Return the [x, y] coordinate for the center point of the cell that contains the specified text.  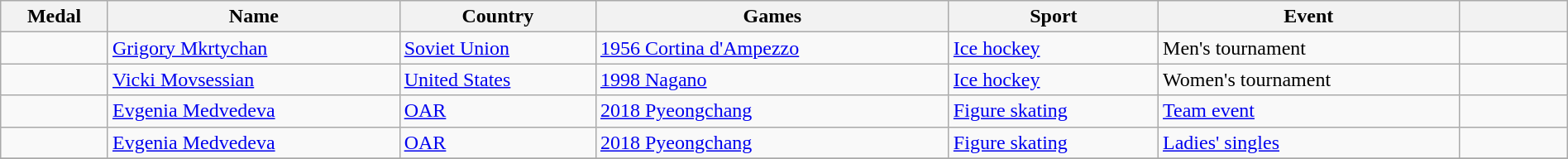
Women's tournament [1309, 79]
Medal [55, 17]
1998 Nagano [772, 79]
Vicki Movsessian [253, 79]
Name [253, 17]
Grigory Mkrtychan [253, 48]
Event [1309, 17]
Men's tournament [1309, 48]
Games [772, 17]
1956 Cortina d'Ampezzo [772, 48]
United States [498, 79]
Country [498, 17]
Team event [1309, 111]
Ladies' singles [1309, 142]
Sport [1054, 17]
Soviet Union [498, 48]
